Determine the [x, y] coordinate at the center of the cell enclosing the given text.  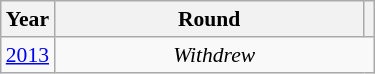
Year [28, 19]
2013 [28, 55]
Round [209, 19]
Withdrew [214, 55]
